Return the (X, Y) coordinate for the center point of the cell that contains the specified text.  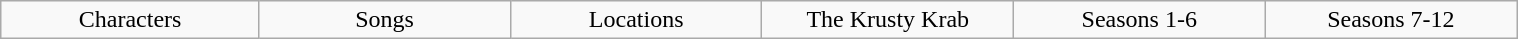
Locations (636, 20)
Seasons 7-12 (1391, 20)
Songs (385, 20)
The Krusty Krab (888, 20)
Seasons 1-6 (1140, 20)
Characters (130, 20)
